Detect which cell encompasses the target text, then output its [x, y] center coordinate. 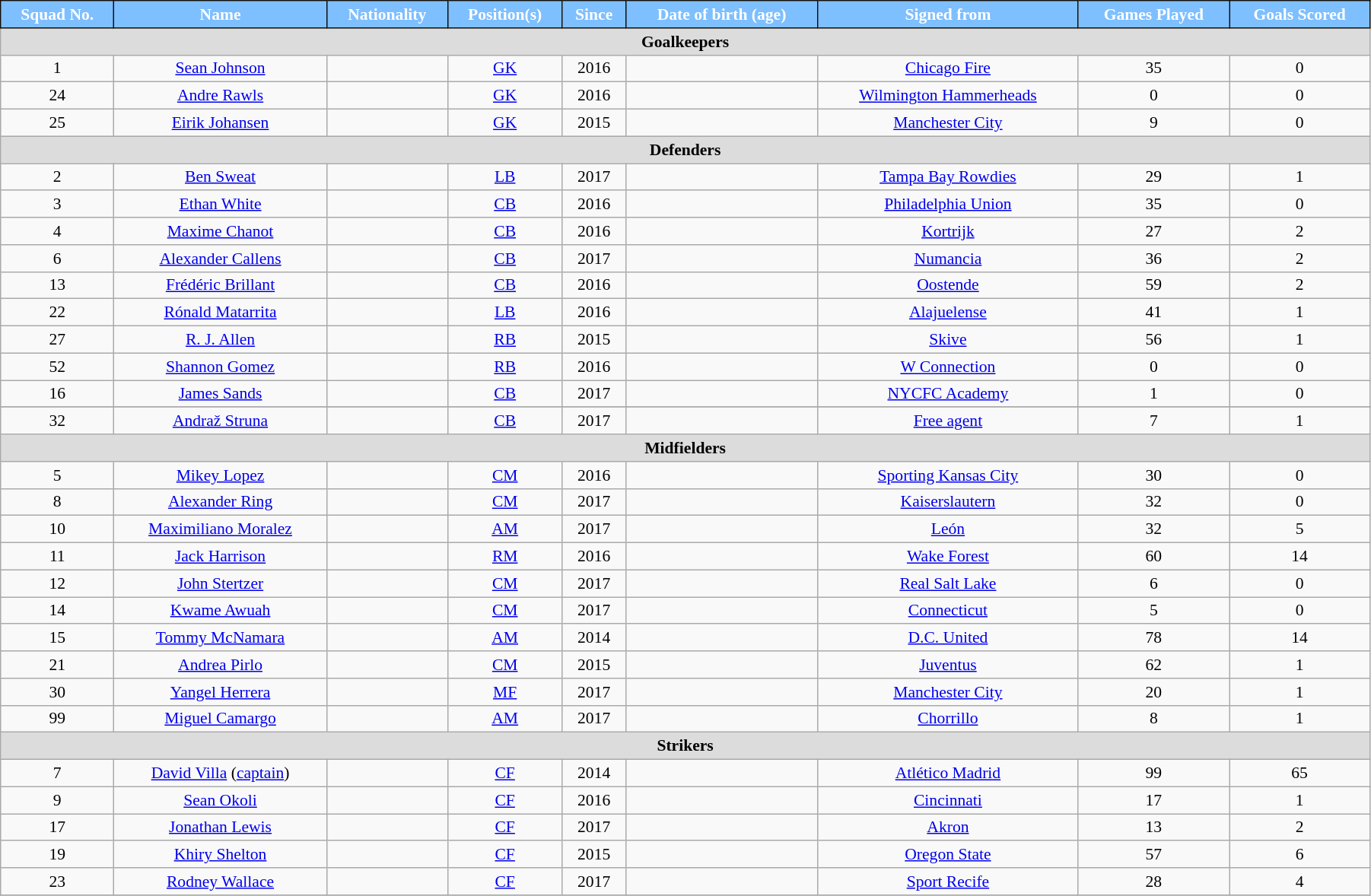
Andrea Pirlo [221, 665]
Mikey Lopez [221, 475]
Nationality [386, 14]
Akron [948, 828]
20 [1153, 692]
NYCFC Academy [948, 394]
22 [58, 313]
Tampa Bay Rowdies [948, 177]
78 [1153, 638]
41 [1153, 313]
Midfielders [685, 448]
Defenders [685, 150]
Oostende [948, 285]
Wake Forest [948, 557]
Eirik Johansen [221, 123]
Kaiserslautern [948, 502]
Connecticut [948, 611]
Yangel Herrera [221, 692]
Oregon State [948, 855]
David Villa (captain) [221, 774]
Since [593, 14]
57 [1153, 855]
10 [58, 529]
Tommy McNamara [221, 638]
MF [505, 692]
James Sands [221, 394]
Games Played [1153, 14]
28 [1153, 882]
56 [1153, 340]
Kwame Awuah [221, 611]
25 [58, 123]
Wilmington Hammerheads [948, 96]
23 [58, 882]
Sport Recife [948, 882]
Name [221, 14]
Numancia [948, 259]
Chicago Fire [948, 68]
Maximiliano Moralez [221, 529]
Cincinnati [948, 800]
John Stertzer [221, 583]
29 [1153, 177]
Chorrillo [948, 719]
12 [58, 583]
21 [58, 665]
R. J. Allen [221, 340]
Maxime Chanot [221, 231]
Rónald Matarrita [221, 313]
Juventus [948, 665]
Strikers [685, 746]
Jack Harrison [221, 557]
52 [58, 367]
Sean Johnson [221, 68]
D.C. United [948, 638]
Goals Scored [1299, 14]
24 [58, 96]
Alexander Callens [221, 259]
Alexander Ring [221, 502]
65 [1299, 774]
Philadelphia Union [948, 205]
Position(s) [505, 14]
59 [1153, 285]
Kortrijk [948, 231]
W Connection [948, 367]
36 [1153, 259]
Ethan White [221, 205]
16 [58, 394]
Real Salt Lake [948, 583]
62 [1153, 665]
3 [58, 205]
Jonathan Lewis [221, 828]
Khiry Shelton [221, 855]
Atlético Madrid [948, 774]
Goalkeepers [685, 42]
11 [58, 557]
Skive [948, 340]
Rodney Wallace [221, 882]
Andraž Struna [221, 421]
Alajuelense [948, 313]
60 [1153, 557]
Frédéric Brillant [221, 285]
Free agent [948, 421]
Sean Okoli [221, 800]
Andre Rawls [221, 96]
Signed from [948, 14]
Squad No. [58, 14]
Shannon Gomez [221, 367]
Sporting Kansas City [948, 475]
Miguel Camargo [221, 719]
19 [58, 855]
15 [58, 638]
León [948, 529]
RM [505, 557]
Ben Sweat [221, 177]
Date of birth (age) [721, 14]
